Provide the [X, Y] coordinate of the cell's center where the given text is located.  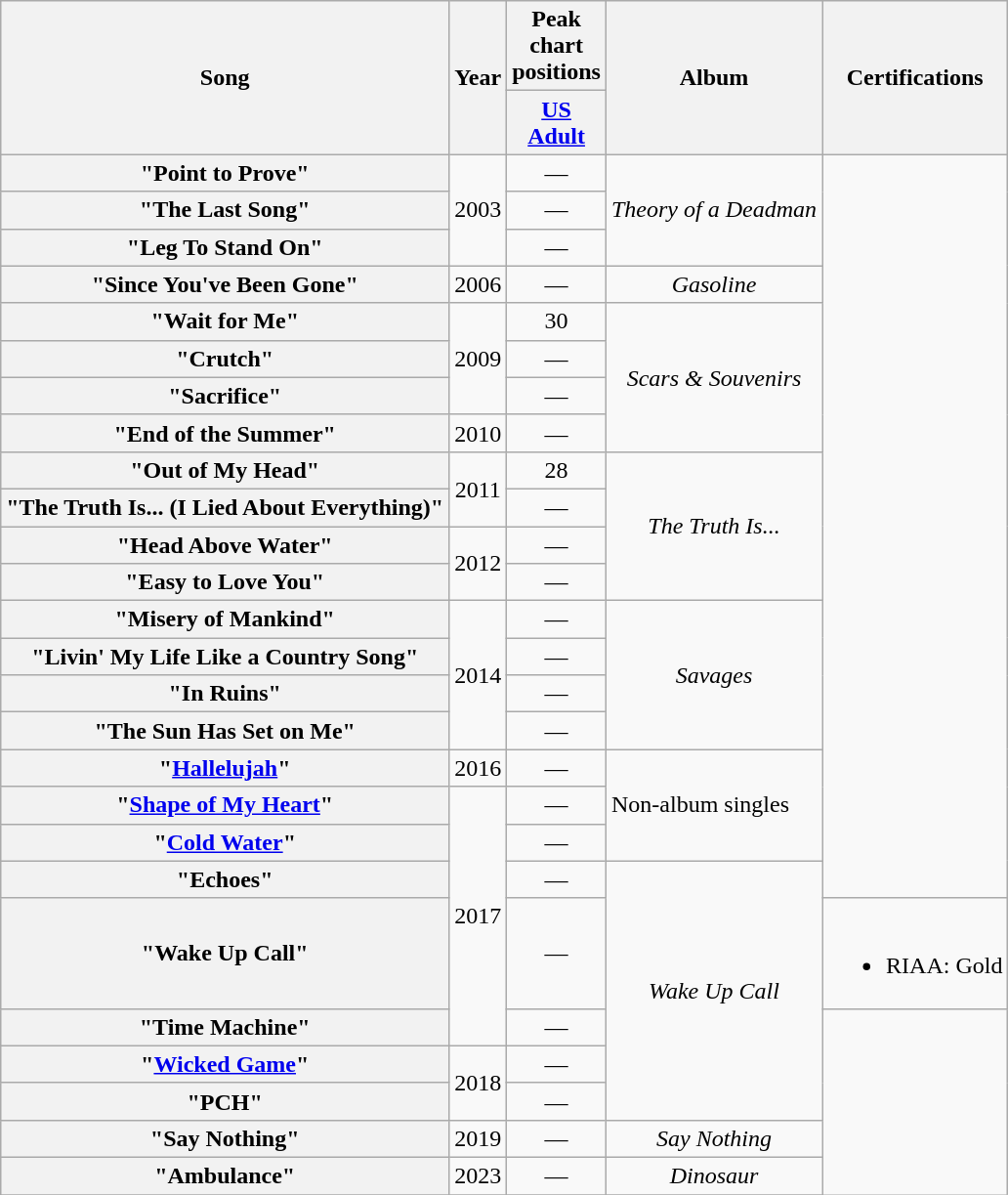
"Sacrifice" [225, 396]
"End of the Summer" [225, 433]
Certifications [915, 78]
"Point to Prove" [225, 173]
Song [225, 78]
"Wake Up Call" [225, 954]
30 [557, 321]
28 [557, 470]
"Ambulance" [225, 1175]
US Adult [557, 123]
"Wait for Me" [225, 321]
Wake Up Call [713, 991]
"The Sun Has Set on Me" [225, 731]
"Misery of Mankind" [225, 619]
"PCH" [225, 1101]
2016 [479, 768]
2014 [479, 675]
"Wicked Game" [225, 1064]
"Shape of My Heart" [225, 805]
"Crutch" [225, 359]
"The Truth Is... (I Lied About Everything)" [225, 507]
"Leg To Stand On" [225, 247]
2012 [479, 563]
2019 [479, 1138]
"Livin' My Life Like a Country Song" [225, 657]
"In Ruins" [225, 694]
"Cold Water" [225, 842]
Peak chart positions [557, 46]
"Head Above Water" [225, 544]
2006 [479, 284]
Theory of a Deadman [713, 210]
"Hallelujah" [225, 768]
RIAA: Gold [915, 954]
"The Last Song" [225, 210]
"Say Nothing" [225, 1138]
Year [479, 78]
Album [713, 78]
"Easy to Love You" [225, 582]
2011 [479, 489]
2017 [479, 917]
2010 [479, 433]
"Time Machine" [225, 1027]
Savages [713, 675]
Dinosaur [713, 1175]
2003 [479, 210]
Say Nothing [713, 1138]
"Out of My Head" [225, 470]
2009 [479, 359]
Non-album singles [713, 805]
Scars & Souvenirs [713, 377]
2018 [479, 1083]
Gasoline [713, 284]
"Echoes" [225, 879]
"Since You've Been Gone" [225, 284]
2023 [479, 1175]
The Truth Is... [713, 526]
